Determine the [X, Y] coordinate at the center of the cell enclosing the given text.  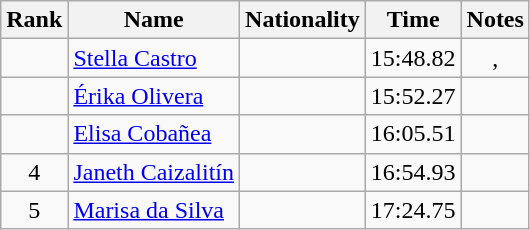
Marisa da Silva [154, 210]
4 [34, 172]
16:54.93 [413, 172]
16:05.51 [413, 134]
Janeth Caizalitín [154, 172]
Time [413, 20]
15:52.27 [413, 96]
Notes [495, 20]
Érika Olivera [154, 96]
5 [34, 210]
, [495, 58]
Rank [34, 20]
Nationality [303, 20]
Stella Castro [154, 58]
15:48.82 [413, 58]
Name [154, 20]
17:24.75 [413, 210]
Elisa Cobañea [154, 134]
